Output the (X, Y) coordinate of the center of the cell containing the given text.  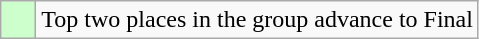
Top two places in the group advance to Final (258, 20)
